For the text-containing cell, return its midpoint in [X, Y] coordinate format. 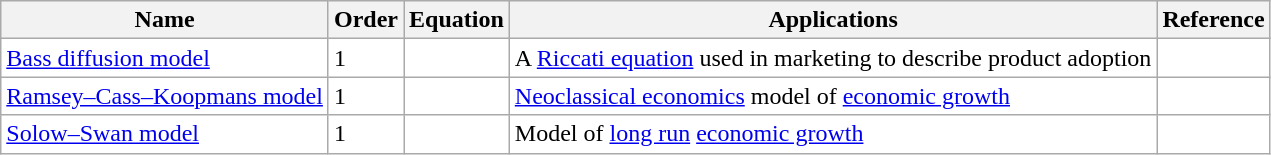
Model of long run economic growth [833, 134]
Solow–Swan model [165, 134]
Equation [457, 20]
Ramsey–Cass–Koopmans model [165, 96]
A Riccati equation used in marketing to describe product adoption [833, 58]
Reference [1214, 20]
Neoclassical economics model of economic growth [833, 96]
Applications [833, 20]
Order [366, 20]
Name [165, 20]
Bass diffusion model [165, 58]
